Return the (x, y) coordinate for the center point of the cell that contains the specified text.  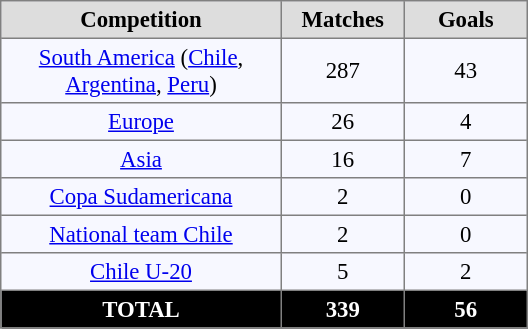
Europe (141, 122)
Goals (466, 20)
Competition (141, 20)
339 (342, 309)
43 (466, 70)
Asia (141, 159)
South America (Chile, Argentina, Peru) (141, 70)
56 (466, 309)
4 (466, 122)
16 (342, 159)
26 (342, 122)
National team Chile (141, 234)
5 (342, 272)
7 (466, 159)
Matches (342, 20)
287 (342, 70)
Chile U-20 (141, 272)
Copa Sudamericana (141, 197)
TOTAL (141, 309)
